Detect which cell encompasses the target text, then output its [x, y] center coordinate. 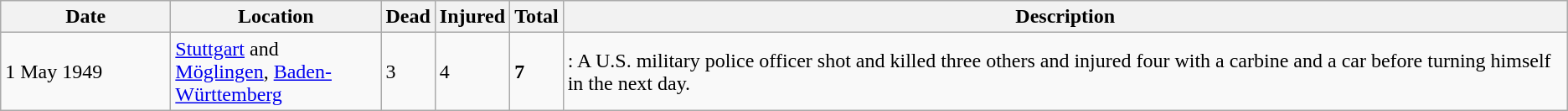
Total [537, 17]
4 [472, 71]
3 [408, 71]
Location [276, 17]
Dead [408, 17]
1 May 1949 [85, 71]
Injured [472, 17]
: A U.S. military police officer shot and killed three others and injured four with a carbine and a car before turning himself in the next day. [1065, 71]
Description [1065, 17]
Date [85, 17]
Stuttgart and Möglingen, Baden-Württemberg [276, 71]
7 [537, 71]
